Identify which cell holds the provided text, then report its (x, y) central coordinate. 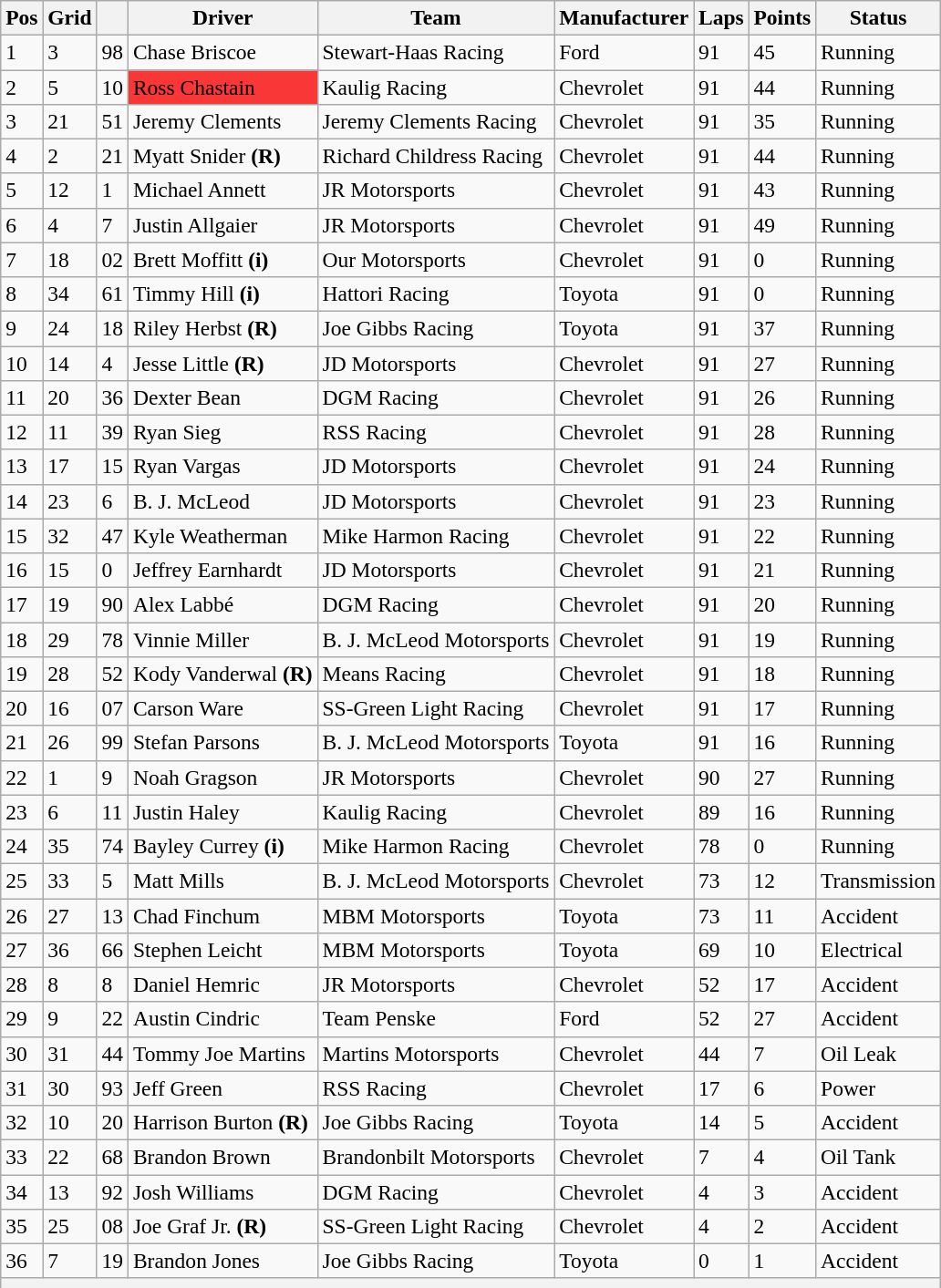
Ross Chastain (222, 87)
Ryan Sieg (222, 432)
99 (112, 743)
Carson Ware (222, 708)
Manufacturer (624, 17)
Brett Moffitt (i) (222, 260)
Hattori Racing (436, 294)
Jeff Green (222, 1088)
Status (879, 17)
Oil Tank (879, 1157)
Joe Graf Jr. (R) (222, 1226)
Stefan Parsons (222, 743)
Transmission (879, 881)
Jeremy Clements Racing (436, 121)
61 (112, 294)
Michael Annett (222, 191)
Chad Finchum (222, 915)
Josh Williams (222, 1191)
43 (782, 191)
Kody Vanderwal (R) (222, 674)
Ryan Vargas (222, 467)
Our Motorsports (436, 260)
Oil Leak (879, 1054)
Austin Cindric (222, 1019)
Vinnie Miller (222, 639)
39 (112, 432)
Matt Mills (222, 881)
49 (782, 225)
Justin Allgaier (222, 225)
Points (782, 17)
Chase Briscoe (222, 52)
02 (112, 260)
Alex Labbé (222, 604)
51 (112, 121)
Brandonbilt Motorsports (436, 1157)
Team (436, 17)
Justin Haley (222, 812)
98 (112, 52)
Driver (222, 17)
Daniel Hemric (222, 984)
08 (112, 1226)
Team Penske (436, 1019)
Timmy Hill (i) (222, 294)
89 (722, 812)
Means Racing (436, 674)
66 (112, 950)
Martins Motorsports (436, 1054)
Stewart-Haas Racing (436, 52)
Tommy Joe Martins (222, 1054)
Richard Childress Racing (436, 156)
Noah Gragson (222, 778)
Electrical (879, 950)
Brandon Brown (222, 1157)
Myatt Snider (R) (222, 156)
Power (879, 1088)
Jesse Little (R) (222, 363)
Bayley Currey (i) (222, 846)
Brandon Jones (222, 1261)
Kyle Weatherman (222, 536)
Pos (22, 17)
45 (782, 52)
07 (112, 708)
74 (112, 846)
93 (112, 1088)
B. J. McLeod (222, 501)
Jeffrey Earnhardt (222, 570)
Grid (69, 17)
69 (722, 950)
Dexter Bean (222, 397)
Stephen Leicht (222, 950)
Jeremy Clements (222, 121)
Riley Herbst (R) (222, 328)
Laps (722, 17)
47 (112, 536)
37 (782, 328)
Harrison Burton (R) (222, 1122)
68 (112, 1157)
92 (112, 1191)
